Locate the cell with the specified text and output its [X, Y] center coordinate. 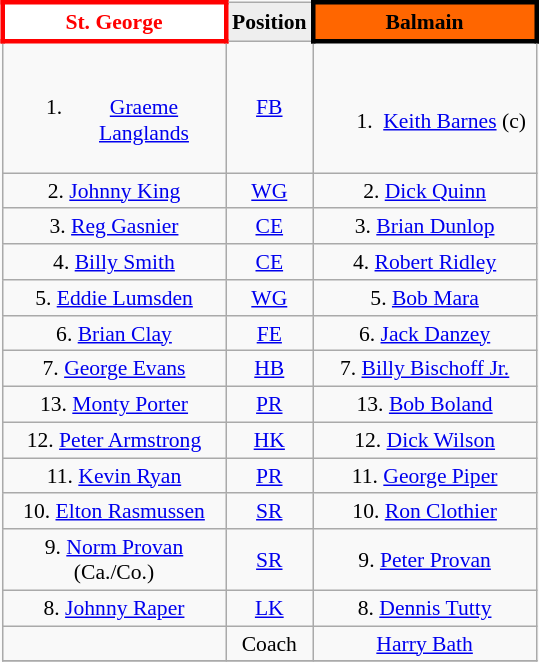
8. Johnny Raper [114, 608]
9. Peter Provan [424, 560]
St. George [114, 22]
Graeme Langlands [114, 106]
HB [270, 369]
7. Billy Bischoff Jr. [424, 369]
3. Reg Gasnier [114, 226]
Balmain [424, 22]
Harry Bath [424, 644]
10. Ron Clothier [424, 511]
2. Dick Quinn [424, 191]
4. Robert Ridley [424, 262]
5. Bob Mara [424, 298]
8. Dennis Tutty [424, 608]
FB [270, 106]
4. Billy Smith [114, 262]
6. Brian Clay [114, 333]
HK [270, 440]
Coach [270, 644]
LK [270, 608]
11. George Piper [424, 476]
Keith Barnes (c) [424, 106]
10. Elton Rasmussen [114, 511]
2. Johnny King [114, 191]
11. Kevin Ryan [114, 476]
12. Dick Wilson [424, 440]
Position [270, 22]
13. Monty Porter [114, 405]
6. Jack Danzey [424, 333]
7. George Evans [114, 369]
13. Bob Boland [424, 405]
12. Peter Armstrong [114, 440]
FE [270, 333]
5. Eddie Lumsden [114, 298]
9. Norm Provan (Ca./Co.) [114, 560]
3. Brian Dunlop [424, 226]
